Find where the given text appears and provide that cell's center as [x, y] coordinate. 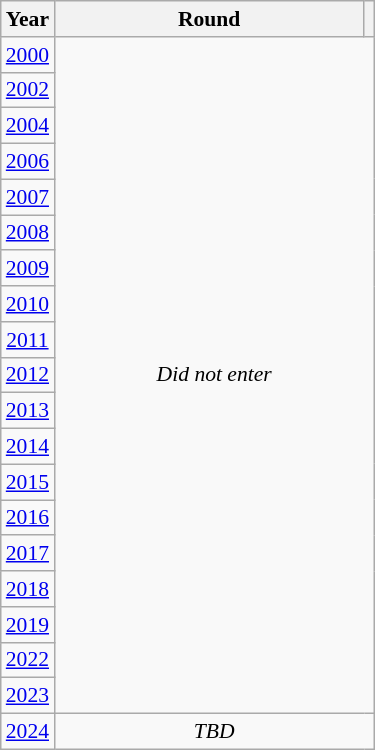
2012 [28, 375]
TBD [214, 732]
2024 [28, 732]
2014 [28, 447]
2010 [28, 304]
2022 [28, 660]
Did not enter [214, 376]
2023 [28, 696]
2000 [28, 55]
Year [28, 19]
2019 [28, 625]
2009 [28, 269]
Round [209, 19]
2002 [28, 90]
2016 [28, 518]
2004 [28, 126]
2017 [28, 554]
2008 [28, 233]
2007 [28, 197]
2013 [28, 411]
2011 [28, 340]
2018 [28, 589]
2015 [28, 482]
2006 [28, 162]
